Determine the (x, y) coordinate at the center of the cell enclosing the given text.  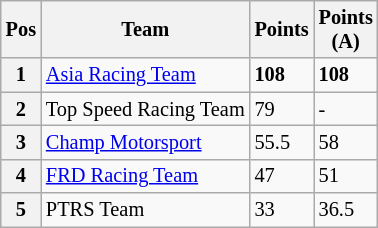
47 (282, 176)
Team (146, 29)
33 (282, 210)
79 (282, 109)
FRD Racing Team (146, 176)
1 (21, 75)
Asia Racing Team (146, 75)
2 (21, 109)
3 (21, 142)
58 (346, 142)
5 (21, 210)
4 (21, 176)
55.5 (282, 142)
36.5 (346, 210)
Points (282, 29)
PTRS Team (146, 210)
- (346, 109)
Top Speed Racing Team (146, 109)
Champ Motorsport (146, 142)
51 (346, 176)
Pos (21, 29)
Points(A) (346, 29)
